Return [X, Y] of the center of cell containing provided text 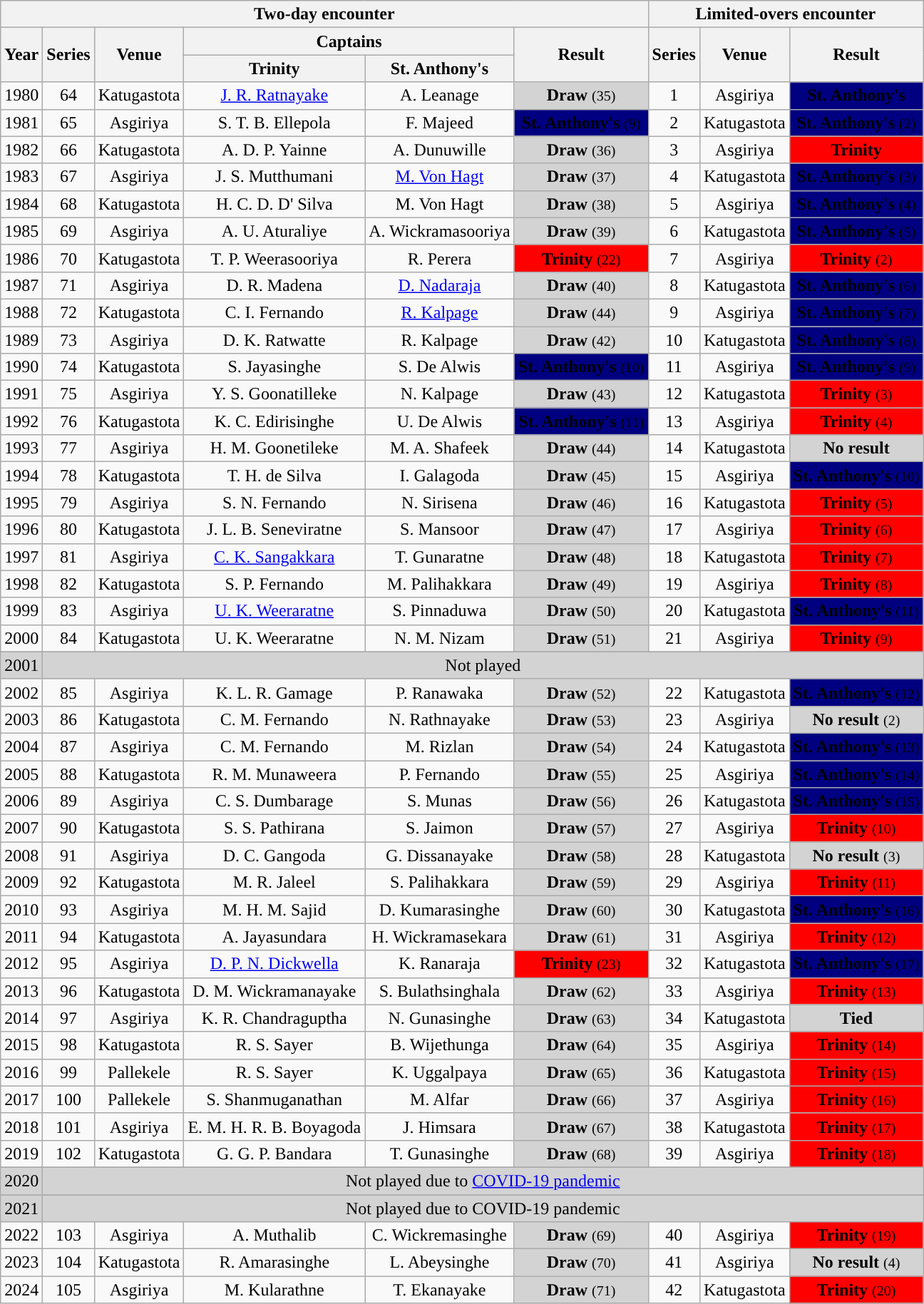
Draw (49) [581, 584]
D. R. Madena [274, 285]
I. Galagoda [440, 476]
St. Anthony's (8) [856, 340]
2020 [21, 1181]
M. Alfar [440, 1099]
J. R. Ratnayake [274, 96]
89 [68, 801]
Draw (37) [581, 177]
D. M. Wickramanayake [274, 991]
73 [68, 340]
75 [68, 394]
69 [68, 231]
94 [68, 937]
A. Leanage [440, 96]
Draw (51) [581, 638]
No result [856, 448]
N. Gunasinghe [440, 1018]
2005 [21, 774]
T. Gunaratne [440, 557]
3 [674, 150]
Draw (64) [581, 1045]
101 [68, 1126]
1983 [21, 177]
Limited-overs encounter [786, 14]
Draw (66) [581, 1099]
R. M. Munaweera [274, 774]
Trinity (9) [856, 638]
2001 [21, 665]
35 [674, 1045]
1994 [21, 476]
2007 [21, 828]
C. S. Dumbarage [274, 801]
G. G. P. Bandara [274, 1154]
2009 [21, 883]
2013 [21, 991]
T. H. de Silva [274, 476]
R. Amarasinghe [274, 1263]
92 [68, 883]
Draw (42) [581, 340]
S. T. B. Ellepola [274, 123]
105 [68, 1290]
42 [674, 1290]
Draw (47) [581, 530]
1995 [21, 503]
90 [68, 828]
2018 [21, 1126]
74 [68, 367]
16 [674, 503]
Draw (36) [581, 150]
Trinity (11) [856, 883]
2022 [21, 1236]
Draw (50) [581, 611]
1996 [21, 530]
2 [674, 123]
Draw (55) [581, 774]
1998 [21, 584]
Y. S. Goonatilleke [274, 394]
71 [68, 285]
R. Perera [440, 258]
85 [68, 692]
39 [674, 1154]
97 [68, 1018]
K. Ranaraja [440, 964]
2017 [21, 1099]
D. Nadaraja [440, 285]
S. Jaimon [440, 828]
F. Majeed [440, 123]
St. Anthony's (15) [856, 801]
1992 [21, 421]
St. Anthony's (14) [856, 774]
70 [68, 258]
No result (2) [856, 719]
N. M. Nizam [440, 638]
S. Bulathsinghala [440, 991]
Draw (46) [581, 503]
Draw (39) [581, 231]
27 [674, 828]
Trinity (13) [856, 991]
15 [674, 476]
P. Ranawaka [440, 692]
37 [674, 1099]
A. Jayasundara [274, 937]
S. Pinnaduwa [440, 611]
Trinity (22) [581, 258]
Year [21, 55]
100 [68, 1099]
19 [674, 584]
Trinity (19) [856, 1236]
14 [674, 448]
St. Anthony's (17) [856, 964]
D. P. N. Dickwella [274, 964]
A. Wickramasooriya [440, 231]
Trinity (17) [856, 1126]
2016 [21, 1072]
Draw (68) [581, 1154]
K. R. Chandraguptha [274, 1018]
H. C. D. D' Silva [274, 204]
Trinity (7) [856, 557]
K. C. Edirisinghe [274, 421]
M. H. M. Sajid [274, 910]
S. N. Fernando [274, 503]
1 [674, 96]
6 [674, 231]
8 [674, 285]
Trinity (15) [856, 1072]
1986 [21, 258]
T. P. Weerasooriya [274, 258]
30 [674, 910]
Draw (71) [581, 1290]
Draw (61) [581, 937]
St. Anthony's (2) [856, 123]
N. Kalpage [440, 394]
A. D. P. Yainne [274, 150]
Draw (69) [581, 1236]
104 [68, 1263]
U. De Alwis [440, 421]
1989 [21, 340]
1993 [21, 448]
C. Wickremasinghe [440, 1236]
No result (3) [856, 856]
2011 [21, 937]
22 [674, 692]
M. Palihakkara [440, 584]
5 [674, 204]
18 [674, 557]
23 [674, 719]
10 [674, 340]
72 [68, 312]
93 [68, 910]
S. P. Fernando [274, 584]
N. Sirisena [440, 503]
Trinity (12) [856, 937]
M. Rizlan [440, 746]
1987 [21, 285]
38 [674, 1126]
81 [68, 557]
83 [68, 611]
96 [68, 991]
P. Fernando [440, 774]
Trinity (5) [856, 503]
Draw (58) [581, 856]
Not played [483, 665]
2015 [21, 1045]
J. Himsara [440, 1126]
25 [674, 774]
Draw (59) [581, 883]
Trinity (20) [856, 1290]
79 [68, 503]
2021 [21, 1208]
M. A. Shafeek [440, 448]
G. Dissanayake [440, 856]
S. Mansoor [440, 530]
Draw (67) [581, 1126]
H. Wickramasekara [440, 937]
St. Anthony's (5) [856, 231]
87 [68, 746]
1988 [21, 312]
2008 [21, 856]
13 [674, 421]
64 [68, 96]
S. Palihakkara [440, 883]
17 [674, 530]
2024 [21, 1290]
M. Kularathne [274, 1290]
D. K. Ratwatte [274, 340]
11 [674, 367]
1982 [21, 150]
95 [68, 964]
24 [674, 746]
S. Shanmuganathan [274, 1099]
36 [674, 1072]
20 [674, 611]
St. Anthony's (7) [856, 312]
Draw (45) [581, 476]
Trinity (16) [856, 1099]
2023 [21, 1263]
29 [674, 883]
Draw (70) [581, 1263]
Trinity (6) [856, 530]
Trinity (10) [856, 828]
2019 [21, 1154]
D. Kumarasinghe [440, 910]
7 [674, 258]
Draw (57) [581, 828]
2012 [21, 964]
J. S. Mutthumani [274, 177]
Draw (38) [581, 204]
St. Anthony's (3) [856, 177]
Draw (54) [581, 746]
E. M. H. R. B. Boyagoda [274, 1126]
St. Anthony's (12) [856, 692]
80 [68, 530]
Trinity (8) [856, 584]
Draw (43) [581, 394]
99 [68, 1072]
2010 [21, 910]
66 [68, 150]
4 [674, 177]
Draw (40) [581, 285]
2006 [21, 801]
A. Muthalib [274, 1236]
K. L. R. Gamage [274, 692]
1997 [21, 557]
L. Abeysinghe [440, 1263]
2004 [21, 746]
Draw (63) [581, 1018]
C. K. Sangakkara [274, 557]
A. Dunuwille [440, 150]
78 [68, 476]
26 [674, 801]
H. M. Goonetileke [274, 448]
Draw (52) [581, 692]
2002 [21, 692]
Draw (62) [581, 991]
2000 [21, 638]
Tied [856, 1018]
103 [68, 1236]
98 [68, 1045]
2014 [21, 1018]
Trinity (23) [581, 964]
41 [674, 1263]
No result (4) [856, 1263]
Trinity (14) [856, 1045]
Draw (48) [581, 557]
Trinity (2) [856, 258]
T. Ekanayake [440, 1290]
T. Gunasinghe [440, 1154]
Draw (53) [581, 719]
2003 [21, 719]
88 [68, 774]
12 [674, 394]
1984 [21, 204]
Two-day encounter [324, 14]
33 [674, 991]
C. I. Fernando [274, 312]
K. Uggalpaya [440, 1072]
S. Jayasinghe [274, 367]
Trinity (4) [856, 421]
102 [68, 1154]
A. U. Aturaliye [274, 231]
77 [68, 448]
D. C. Gangoda [274, 856]
1981 [21, 123]
28 [674, 856]
9 [674, 312]
40 [674, 1236]
Draw (60) [581, 910]
J. L. B. Seneviratne [274, 530]
34 [674, 1018]
84 [68, 638]
1980 [21, 96]
86 [68, 719]
Trinity (3) [856, 394]
M. R. Jaleel [274, 883]
1999 [21, 611]
67 [68, 177]
76 [68, 421]
N. Rathnayake [440, 719]
Captains [349, 41]
S. De Alwis [440, 367]
31 [674, 937]
Draw (56) [581, 801]
St. Anthony's (4) [856, 204]
82 [68, 584]
S. S. Pathirana [274, 828]
St. Anthony's (16) [856, 910]
91 [68, 856]
68 [68, 204]
21 [674, 638]
B. Wijethunga [440, 1045]
Draw (65) [581, 1072]
1990 [21, 367]
65 [68, 123]
Trinity (18) [856, 1154]
St. Anthony's (13) [856, 746]
1985 [21, 231]
Draw (35) [581, 96]
1991 [21, 394]
32 [674, 964]
S. Munas [440, 801]
St. Anthony's (6) [856, 285]
